Determine the [x, y] coordinate at the center of the cell enclosing the given text.  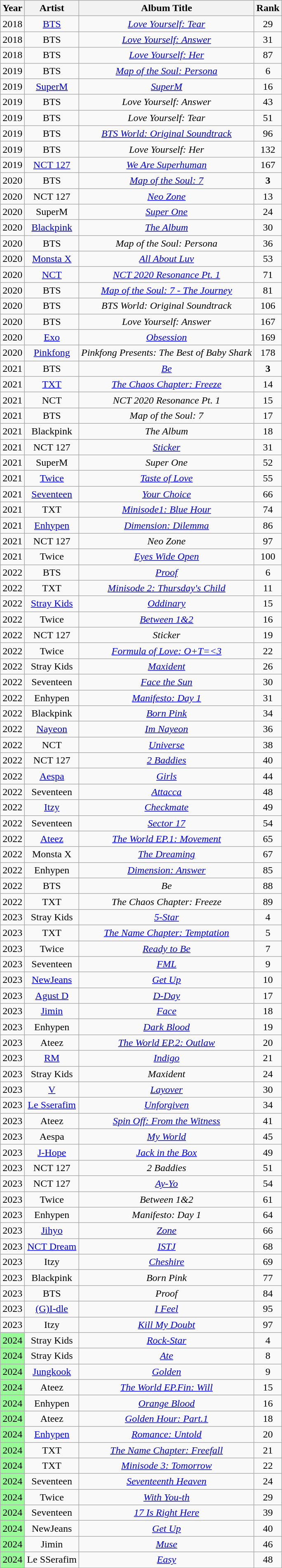
With You-th [167, 1497]
Minisode 2: Thursday's Child [167, 588]
Im Nayeon [167, 729]
84 [268, 1293]
Universe [167, 745]
Album Title [167, 8]
85 [268, 870]
Sector 17 [167, 823]
Jihyo [52, 1231]
45 [268, 1136]
Face the Sun [167, 682]
7 [268, 948]
Girls [167, 776]
Jungkook [52, 1372]
Le SSerafim [52, 1560]
Seventeenth Heaven [167, 1482]
71 [268, 275]
46 [268, 1544]
We Are Superhuman [167, 165]
69 [268, 1262]
68 [268, 1246]
Obsession [167, 337]
8 [268, 1356]
Checkmate [167, 807]
106 [268, 306]
67 [268, 854]
Rock-Star [167, 1340]
39 [268, 1513]
Rank [268, 8]
61 [268, 1199]
52 [268, 463]
10 [268, 980]
The World EP.1: Movement [167, 839]
J-Hope [52, 1152]
14 [268, 384]
Indigo [167, 1058]
38 [268, 745]
FML [167, 964]
Zone [167, 1231]
178 [268, 353]
The Name Chapter: Freefall [167, 1450]
Taste of Love [167, 478]
43 [268, 102]
Attacca [167, 792]
5 [268, 933]
Year [12, 8]
169 [268, 337]
132 [268, 149]
Spin Off: From the Witness [167, 1121]
Pinkfong [52, 353]
Pinkfong Presents: The Best of Baby Shark [167, 353]
100 [268, 557]
Ay-Yo [167, 1183]
Exo [52, 337]
Golden Hour: Part.1 [167, 1419]
87 [268, 55]
D-Day [167, 996]
Muse [167, 1544]
Kill My Doubt [167, 1325]
(G)I-dle [52, 1309]
Ready to Be [167, 948]
Dark Blood [167, 1027]
88 [268, 886]
Dimension: Dilemma [167, 525]
55 [268, 478]
Jack in the Box [167, 1152]
Map of the Soul: 7 - The Journey [167, 290]
89 [268, 901]
Unforgiven [167, 1105]
The Dreaming [167, 854]
Ate [167, 1356]
41 [268, 1121]
V [52, 1090]
ISTJ [167, 1246]
I Feel [167, 1309]
My World [167, 1136]
26 [268, 666]
44 [268, 776]
Golden [167, 1372]
RM [52, 1058]
Minisode1: Blue Hour [167, 510]
Romance: Untold [167, 1434]
All About Luv [167, 259]
The World EP.Fin: Will [167, 1387]
Nayeon [52, 729]
Formula of Love: O+T=<3 [167, 651]
13 [268, 196]
Le Sserafim [52, 1105]
Cheshire [167, 1262]
Orange Blood [167, 1403]
86 [268, 525]
The Name Chapter: Temptation [167, 933]
Your Choice [167, 494]
Easy [167, 1560]
Face [167, 1011]
96 [268, 133]
Eyes Wide Open [167, 557]
74 [268, 510]
64 [268, 1215]
95 [268, 1309]
Layover [167, 1090]
11 [268, 588]
5-Star [167, 917]
Oddinary [167, 604]
Agust D [52, 996]
81 [268, 290]
Artist [52, 8]
53 [268, 259]
The World EP.2: Outlaw [167, 1043]
77 [268, 1278]
Minisode 3: Tomorrow [167, 1466]
17 Is Right Here [167, 1513]
65 [268, 839]
Dimension: Answer [167, 870]
NCT Dream [52, 1246]
